Return (X, Y) of the center of cell containing provided text 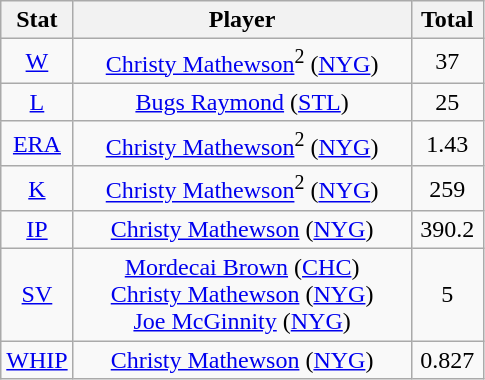
Total (447, 20)
390.2 (447, 230)
SV (37, 295)
Player (242, 20)
0.827 (447, 360)
IP (37, 230)
K (37, 188)
Mordecai Brown (CHC)Christy Mathewson (NYG)Joe McGinnity (NYG) (242, 295)
WHIP (37, 360)
5 (447, 295)
L (37, 102)
Stat (37, 20)
259 (447, 188)
25 (447, 102)
W (37, 62)
ERA (37, 144)
Bugs Raymond (STL) (242, 102)
1.43 (447, 144)
37 (447, 62)
